Provide the [X, Y] coordinate of the cell's center where the given text is located.  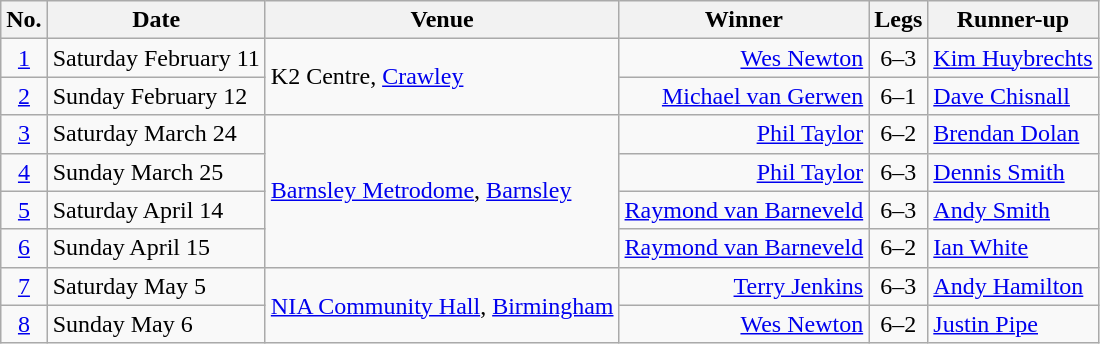
Dave Chisnall [1013, 96]
Sunday April 15 [156, 248]
Andy Smith [1013, 210]
1 [24, 58]
Terry Jenkins [744, 286]
Winner [744, 20]
Kim Huybrechts [1013, 58]
Runner-up [1013, 20]
6–1 [898, 96]
No. [24, 20]
Saturday February 11 [156, 58]
Saturday May 5 [156, 286]
Legs [898, 20]
Sunday March 25 [156, 172]
Andy Hamilton [1013, 286]
Barnsley Metrodome, Barnsley [442, 191]
Brendan Dolan [1013, 134]
5 [24, 210]
Ian White [1013, 248]
Dennis Smith [1013, 172]
Date [156, 20]
K2 Centre, Crawley [442, 77]
7 [24, 286]
Venue [442, 20]
Saturday April 14 [156, 210]
8 [24, 324]
4 [24, 172]
Justin Pipe [1013, 324]
Michael van Gerwen [744, 96]
2 [24, 96]
Sunday February 12 [156, 96]
Saturday March 24 [156, 134]
3 [24, 134]
NIA Community Hall, Birmingham [442, 305]
Sunday May 6 [156, 324]
6 [24, 248]
